Identify which cell holds the provided text, then report its (x, y) central coordinate. 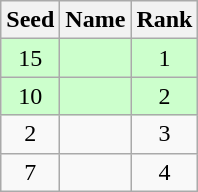
1 (164, 58)
Name (96, 20)
7 (30, 172)
4 (164, 172)
Seed (30, 20)
15 (30, 58)
10 (30, 96)
Rank (164, 20)
3 (164, 134)
